From the cell containing the given text, extract its center point as [x, y] coordinate. 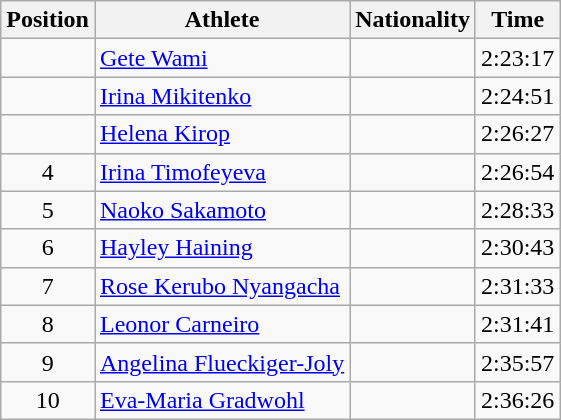
Hayley Haining [222, 248]
Helena Kirop [222, 134]
2:23:17 [517, 58]
2:26:54 [517, 172]
Nationality [413, 20]
Angelina Flueckiger-Joly [222, 362]
2:31:33 [517, 286]
4 [48, 172]
Leonor Carneiro [222, 324]
2:35:57 [517, 362]
2:28:33 [517, 210]
2:30:43 [517, 248]
2:26:27 [517, 134]
Eva-Maria Gradwohl [222, 400]
10 [48, 400]
Gete Wami [222, 58]
2:31:41 [517, 324]
2:24:51 [517, 96]
Rose Kerubo Nyangacha [222, 286]
Irina Mikitenko [222, 96]
Position [48, 20]
5 [48, 210]
8 [48, 324]
Time [517, 20]
2:36:26 [517, 400]
Irina Timofeyeva [222, 172]
9 [48, 362]
7 [48, 286]
Athlete [222, 20]
Naoko Sakamoto [222, 210]
6 [48, 248]
